Determine the (X, Y) coordinate at the center of the cell enclosing the given text.  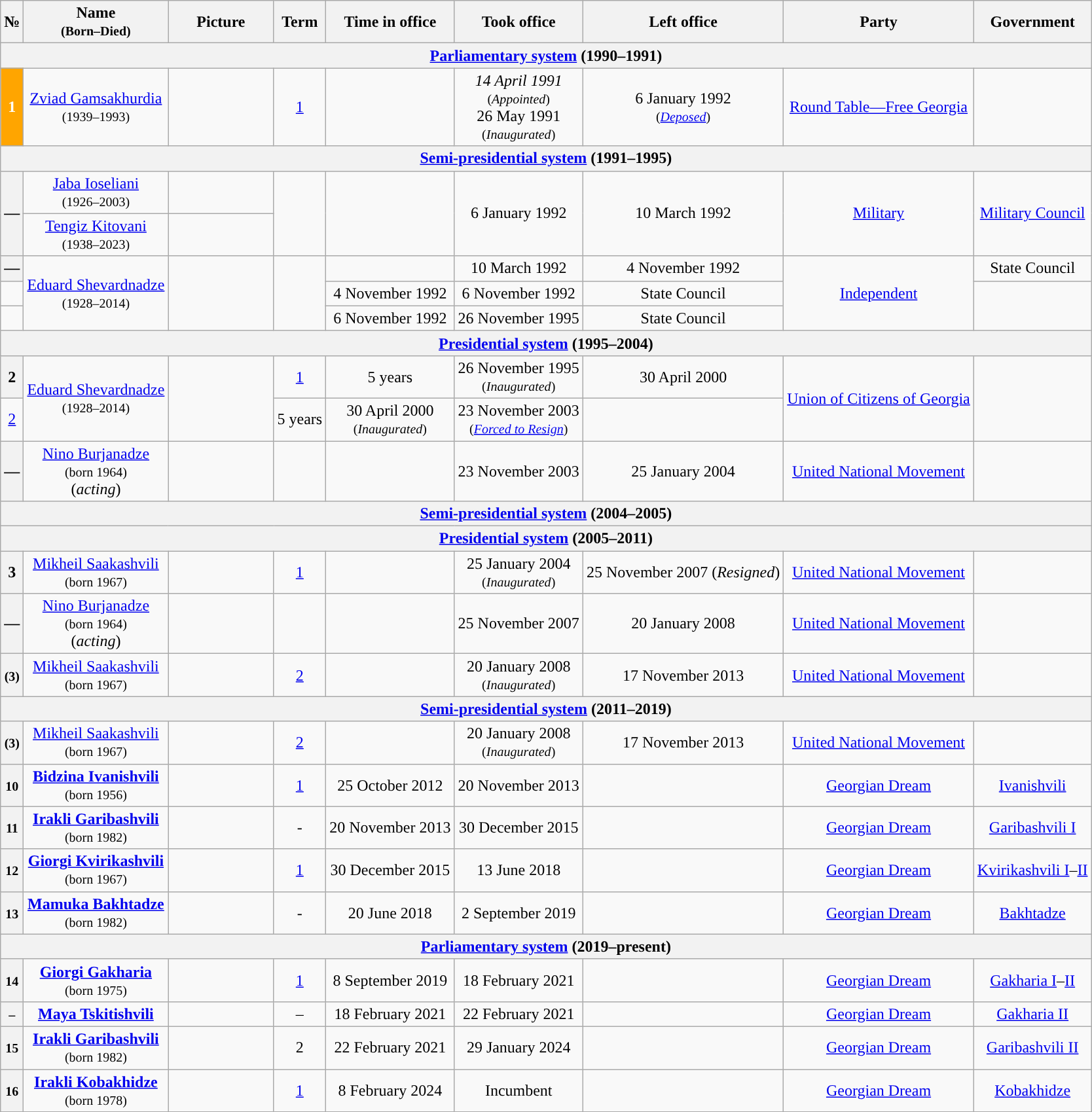
Picture (221, 22)
Garibashvili II (1032, 1047)
Round Table—Free Georgia (879, 107)
26 November 1995 (519, 318)
6 January 1992(Deposed) (683, 107)
Irakli Kobakhidze(born 1978) (96, 1090)
Military (879, 213)
Tengiz Kitovani(1938–2023) (96, 234)
№ (12, 22)
30 April 2000 (683, 377)
Gakharia II (1032, 1014)
8 February 2024 (390, 1090)
26 November 1995(Inaugurated) (519, 377)
Incumbent (519, 1090)
Maya Tskitishvili (96, 1014)
25 October 2012 (390, 785)
Union of Citizens of Georgia (879, 398)
Kvirikashvili I–II (1032, 870)
10 (12, 785)
14 April 1991(Appointed)26 May 1991(Inaugurated) (519, 107)
Giorgi Gakharia(born 1975) (96, 980)
15 (12, 1047)
2 September 2019 (519, 912)
14 (12, 980)
Name(Born–Died) (96, 22)
12 (12, 870)
23 November 2003 (519, 471)
Time in office (390, 22)
Party (879, 22)
Government (1032, 22)
30 April 2000(Inaugurated) (390, 419)
Ivanishvili (1032, 785)
Bakhtadze (1032, 912)
8 September 2019 (390, 980)
16 (12, 1090)
Semi-presidential system (1991–1995) (546, 158)
20 January 2008 (683, 624)
3 (12, 572)
25 January 2004(Inaugurated) (519, 572)
Mamuka Bakhtadze(born 1982) (96, 912)
Zviad Gamsakhurdia(1939–1993) (96, 107)
20 June 2018 (390, 912)
11 (12, 827)
13 June 2018 (519, 870)
Kobakhidze (1032, 1090)
13 (12, 912)
25 January 2004 (683, 471)
25 November 2007 (Resigned) (683, 572)
Jaba Ioseliani(1926–2003) (96, 192)
Parliamentary system (1990–1991) (546, 56)
Took office (519, 22)
Military Council (1032, 213)
Giorgi Kvirikashvili(born 1967) (96, 870)
Parliamentary system (2019–present) (546, 946)
Garibashvili I (1032, 827)
Term (300, 22)
25 November 2007 (519, 624)
Semi-presidential system (2004–2005) (546, 514)
Bidzina Ivanishvili(born 1956) (96, 785)
Independent (879, 293)
23 November 2003(Forced to Resign) (519, 419)
Semi-presidential system (2011–2019) (546, 709)
6 January 1992 (519, 213)
Presidential system (1995–2004) (546, 343)
Left office (683, 22)
Gakharia I–II (1032, 980)
Presidential system (2005–2011) (546, 539)
29 January 2024 (519, 1047)
